From the cell containing the given text, extract its center point as (x, y) coordinate. 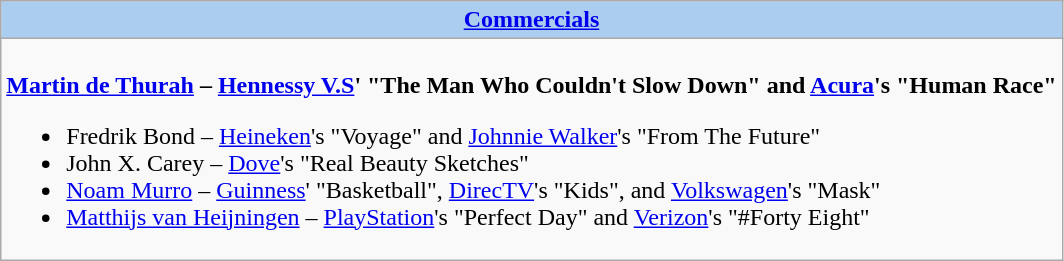
Commercials (532, 20)
